Provide the [x, y] coordinate of the cell's center where the given text is located.  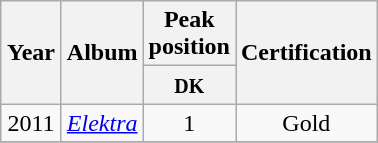
Year [32, 52]
Elektra [102, 123]
2011 [32, 123]
1 [189, 123]
Gold [307, 123]
Certification [307, 52]
Album [102, 52]
Peak position [189, 34]
DK [189, 85]
